Pinpoint the cell where the given text exists, returning its [x, y] midpoint coordinate. 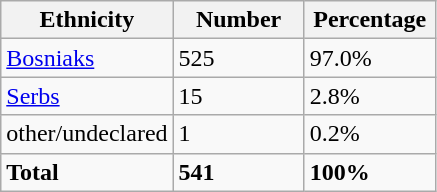
100% [370, 172]
Bosniaks [87, 58]
Total [87, 172]
97.0% [370, 58]
541 [238, 172]
Ethnicity [87, 20]
1 [238, 134]
0.2% [370, 134]
Percentage [370, 20]
Serbs [87, 96]
Number [238, 20]
525 [238, 58]
15 [238, 96]
2.8% [370, 96]
other/undeclared [87, 134]
